Output the (X, Y) coordinate of the center of the cell containing the given text.  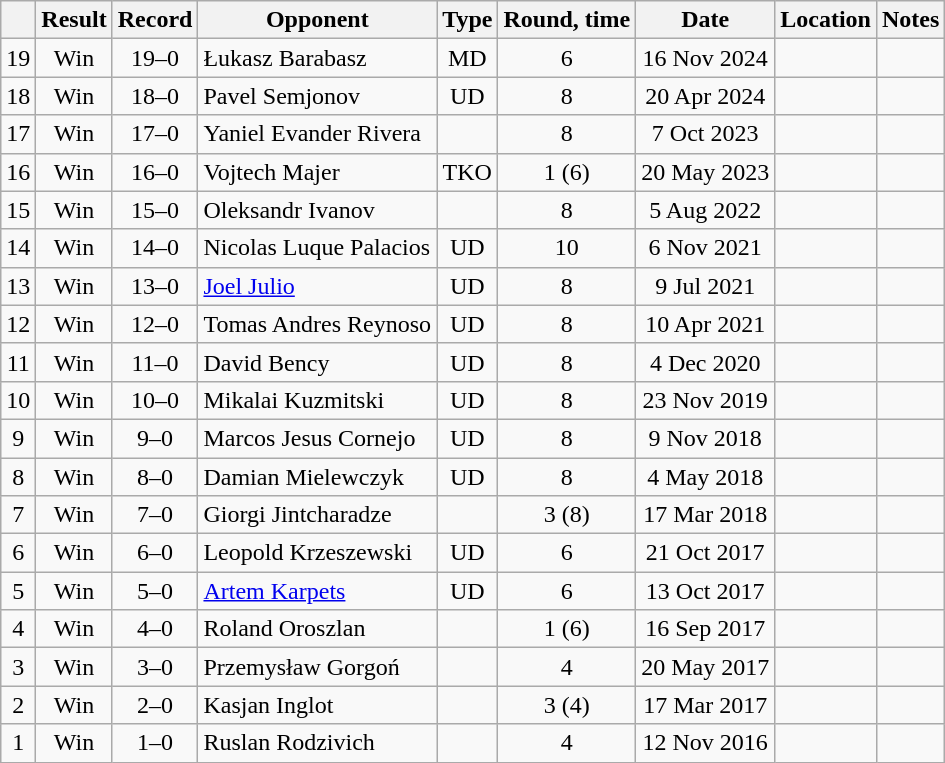
8–0 (155, 477)
1–0 (155, 743)
MD (468, 58)
16 Nov 2024 (706, 58)
12 (18, 324)
21 Oct 2017 (706, 553)
17 (18, 134)
13 Oct 2017 (706, 591)
Damian Mielewczyk (318, 477)
Nicolas Luque Palacios (318, 248)
Notes (910, 20)
14 (18, 248)
3 (4) (567, 705)
20 May 2017 (706, 667)
5 (18, 591)
20 Apr 2024 (706, 96)
Łukasz Barabasz (318, 58)
9 (18, 438)
13 (18, 286)
13–0 (155, 286)
11–0 (155, 362)
David Bency (318, 362)
9 Jul 2021 (706, 286)
Yaniel Evander Rivera (318, 134)
Kasjan Inglot (318, 705)
9–0 (155, 438)
4 Dec 2020 (706, 362)
5 Aug 2022 (706, 210)
6 Nov 2021 (706, 248)
Pavel Semjonov (318, 96)
Joel Julio (318, 286)
Opponent (318, 20)
11 (18, 362)
6–0 (155, 553)
2 (18, 705)
Record (155, 20)
3–0 (155, 667)
Artem Karpets (318, 591)
10 Apr 2021 (706, 324)
Vojtech Majer (318, 172)
14–0 (155, 248)
9 Nov 2018 (706, 438)
4 May 2018 (706, 477)
16 Sep 2017 (706, 629)
Result (74, 20)
Tomas Andres Reynoso (318, 324)
2–0 (155, 705)
Ruslan Rodzivich (318, 743)
Marcos Jesus Cornejo (318, 438)
Round, time (567, 20)
Roland Oroszlan (318, 629)
20 May 2023 (706, 172)
18–0 (155, 96)
10–0 (155, 400)
Giorgi Jintcharadze (318, 515)
12–0 (155, 324)
5–0 (155, 591)
4–0 (155, 629)
12 Nov 2016 (706, 743)
7 Oct 2023 (706, 134)
1 (18, 743)
Type (468, 20)
18 (18, 96)
Location (826, 20)
7 (18, 515)
16–0 (155, 172)
19 (18, 58)
23 Nov 2019 (706, 400)
Przemysław Gorgoń (318, 667)
15 (18, 210)
17 Mar 2017 (706, 705)
19–0 (155, 58)
7–0 (155, 515)
Leopold Krzeszewski (318, 553)
Oleksandr Ivanov (318, 210)
Mikalai Kuzmitski (318, 400)
17 Mar 2018 (706, 515)
17–0 (155, 134)
Date (706, 20)
3 (18, 667)
TKO (468, 172)
3 (8) (567, 515)
15–0 (155, 210)
16 (18, 172)
